For the text-containing cell, return its midpoint in (X, Y) coordinate format. 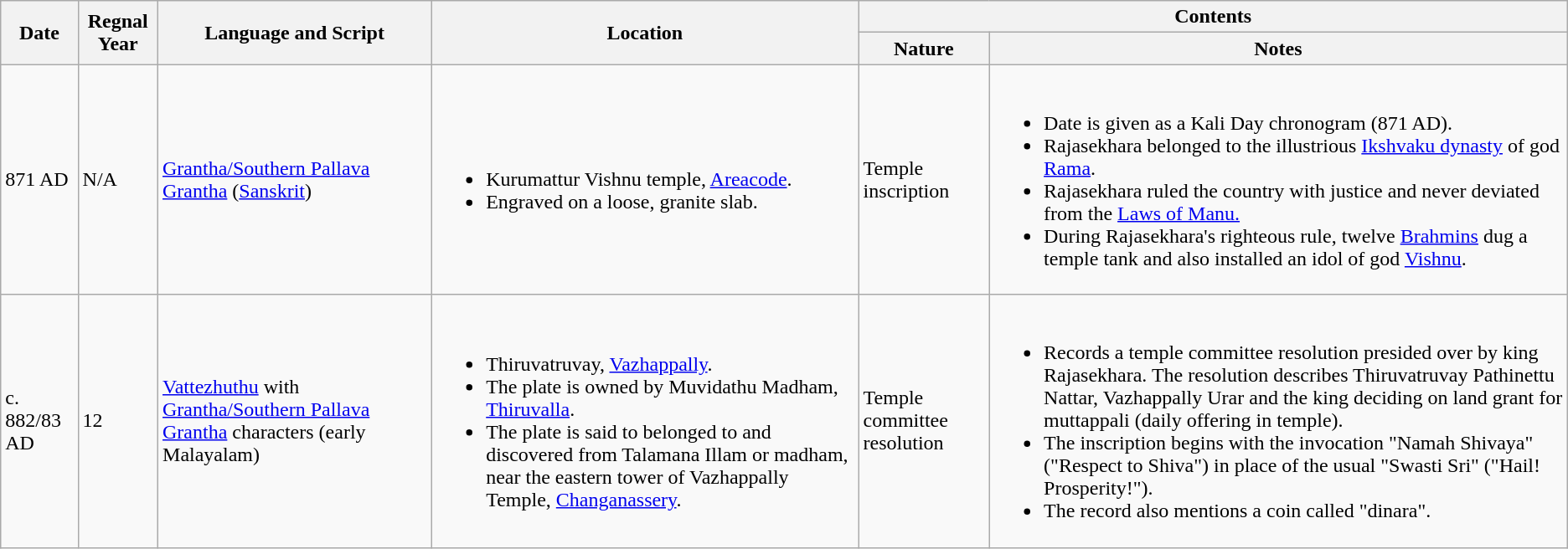
Language and Script (295, 33)
Temple committee resolution (923, 421)
Notes (1278, 49)
12 (117, 421)
Location (645, 33)
Regnal Year (117, 33)
c. 882/83 AD (39, 421)
Nature (923, 49)
N/A (117, 179)
Date (39, 33)
Grantha/Southern Pallava Grantha (Sanskrit) (295, 179)
Vattezhuthu with Grantha/Southern Pallava Grantha characters (early Malayalam) (295, 421)
Contents (1213, 17)
Kurumattur Vishnu temple, Areacode.Engraved on a loose, granite slab. (645, 179)
871 AD (39, 179)
Temple inscription (923, 179)
